Output the [X, Y] coordinate of the center of the cell containing the given text.  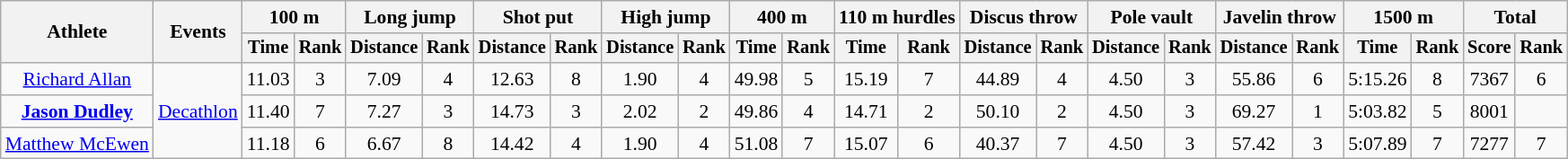
High jump [665, 17]
44.89 [999, 79]
55.86 [1254, 79]
7.09 [384, 79]
11.03 [269, 79]
49.86 [756, 111]
Richard Allan [77, 79]
1500 m [1403, 17]
Athlete [77, 32]
5:15.26 [1378, 79]
15.19 [866, 79]
Total [1515, 17]
14.73 [512, 111]
49.98 [756, 79]
Javelin throw [1280, 17]
12.63 [512, 79]
1 [1317, 111]
400 m [782, 17]
69.27 [1254, 111]
Decathlon [198, 111]
2.02 [639, 111]
100 m [295, 17]
Long jump [410, 17]
5:03.82 [1378, 111]
7.27 [384, 111]
110 m hurdles [897, 17]
14.71 [866, 111]
7367 [1489, 79]
1.90 [639, 79]
Jason Dudley [77, 111]
50.10 [999, 111]
11.40 [269, 111]
Events [198, 32]
Discus throw [1024, 17]
Score [1489, 49]
8001 [1489, 111]
Shot put [538, 17]
Pole vault [1151, 17]
